Scan for the cell matching the given text and deliver its [x, y] coordinate at center. 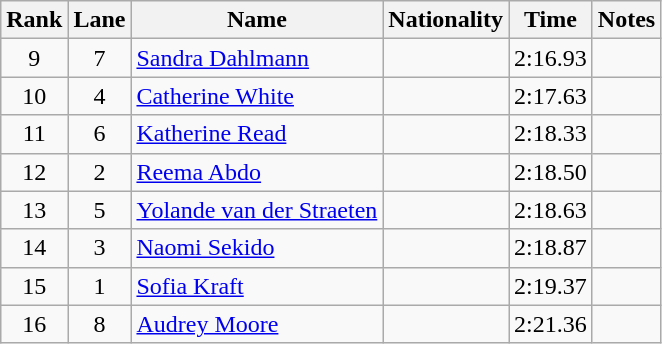
Catherine White [257, 96]
9 [34, 58]
Reema Abdo [257, 172]
Nationality [446, 20]
6 [100, 134]
16 [34, 324]
2:17.63 [551, 96]
Time [551, 20]
2 [100, 172]
2:18.87 [551, 248]
2:18.50 [551, 172]
Yolande van der Straeten [257, 210]
14 [34, 248]
Naomi Sekido [257, 248]
Sandra Dahlmann [257, 58]
3 [100, 248]
5 [100, 210]
2:18.33 [551, 134]
15 [34, 286]
Sofia Kraft [257, 286]
2:21.36 [551, 324]
2:16.93 [551, 58]
4 [100, 96]
8 [100, 324]
7 [100, 58]
Notes [626, 20]
2:19.37 [551, 286]
10 [34, 96]
1 [100, 286]
Katherine Read [257, 134]
2:18.63 [551, 210]
12 [34, 172]
Rank [34, 20]
Audrey Moore [257, 324]
Lane [100, 20]
11 [34, 134]
13 [34, 210]
Name [257, 20]
